From the cell containing the given text, extract its center point as (x, y) coordinate. 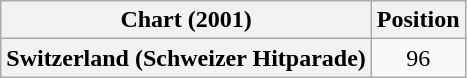
Switzerland (Schweizer Hitparade) (186, 58)
96 (418, 58)
Chart (2001) (186, 20)
Position (418, 20)
